Return the (X, Y) coordinate for the center point of the cell that contains the specified text.  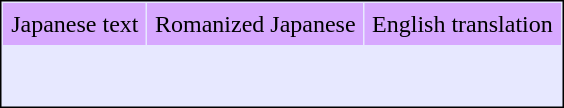
Japanese text (75, 24)
Romanized Japanese (256, 24)
English translation (463, 24)
